Return [X, Y] of the center of cell containing provided text 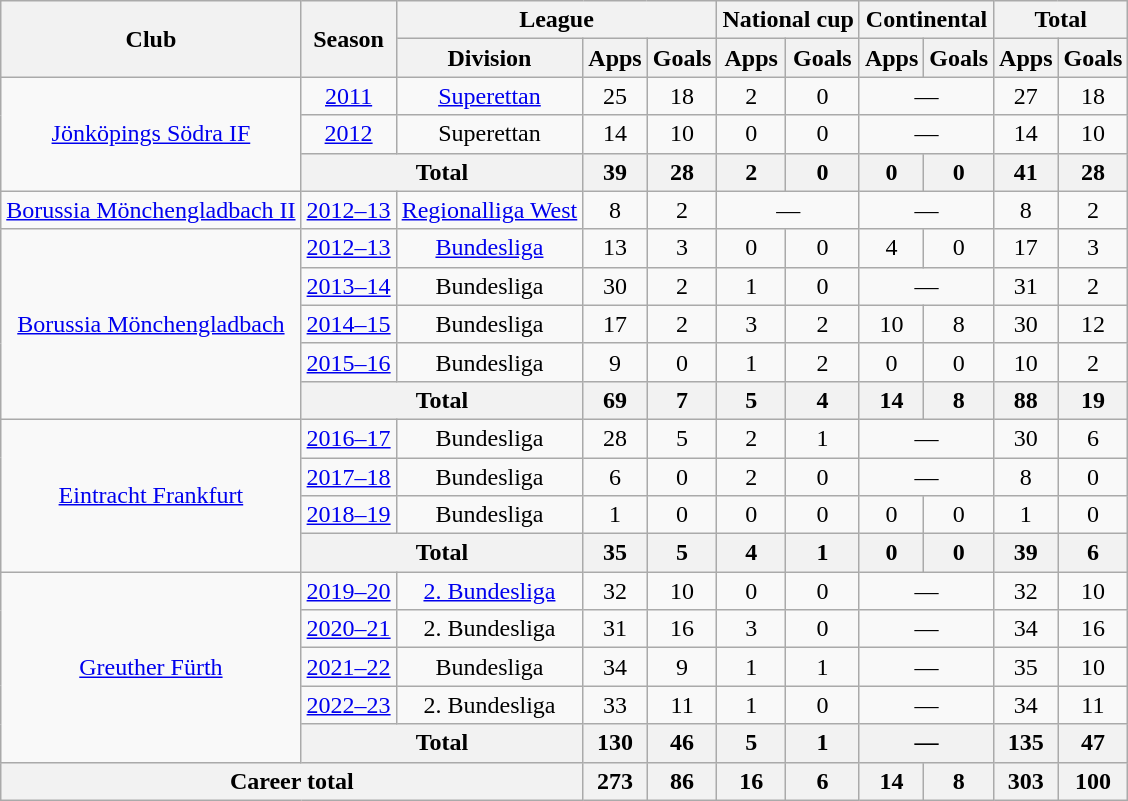
19 [1093, 400]
100 [1093, 781]
Greuther Fürth [151, 667]
Jönköpings Södra IF [151, 134]
Career total [292, 781]
135 [1026, 743]
12 [1093, 324]
Season [348, 39]
2022–23 [348, 705]
National cup [788, 20]
46 [682, 743]
Club [151, 39]
2021–22 [348, 667]
69 [615, 400]
Continental [926, 20]
2016–17 [348, 438]
27 [1026, 96]
2020–21 [348, 629]
2017–18 [348, 477]
273 [615, 781]
2011 [348, 96]
7 [682, 400]
2013–14 [348, 286]
Borussia Mönchengladbach [151, 324]
2012 [348, 134]
130 [615, 743]
Eintracht Frankfurt [151, 495]
47 [1093, 743]
League [556, 20]
Regionalliga West [490, 210]
25 [615, 96]
2019–20 [348, 591]
Division [490, 58]
13 [615, 248]
303 [1026, 781]
88 [1026, 400]
2018–19 [348, 515]
86 [682, 781]
2014–15 [348, 324]
41 [1026, 172]
33 [615, 705]
2015–16 [348, 362]
Borussia Mönchengladbach II [151, 210]
